Provide the (X, Y) coordinate of the cell's center where the given text is located.  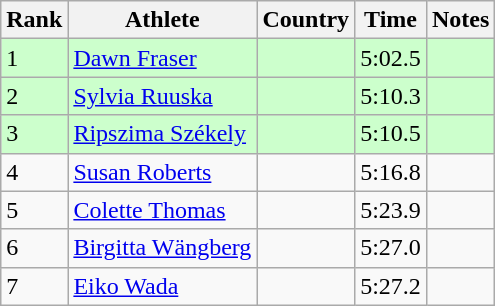
Dawn Fraser (162, 58)
5:10.3 (391, 96)
6 (34, 248)
5:27.2 (391, 286)
Athlete (162, 20)
4 (34, 172)
5:10.5 (391, 134)
Time (391, 20)
2 (34, 96)
Colette Thomas (162, 210)
1 (34, 58)
Country (306, 20)
7 (34, 286)
Birgitta Wängberg (162, 248)
Ripszima Székely (162, 134)
Rank (34, 20)
Eiko Wada (162, 286)
Notes (460, 20)
5:27.0 (391, 248)
5:02.5 (391, 58)
5 (34, 210)
3 (34, 134)
Sylvia Ruuska (162, 96)
5:23.9 (391, 210)
5:16.8 (391, 172)
Susan Roberts (162, 172)
